Capture the cell that displays the provided text and extract its [X, Y] central coordinate. 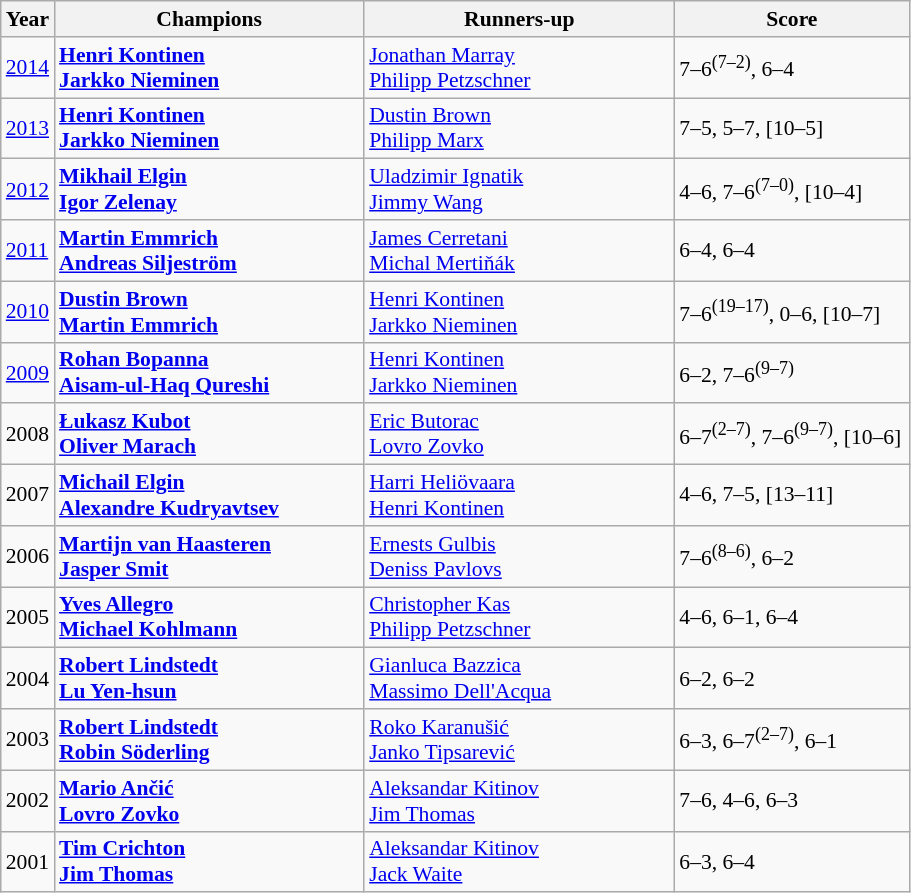
2009 [28, 372]
Yves Allegro Michael Kohlmann [209, 618]
Aleksandar Kitinov Jack Waite [519, 862]
Roko Karanušić Janko Tipsarević [519, 740]
Jonathan Marray Philipp Petzschner [519, 68]
6–2, 7–6(9–7) [792, 372]
Dustin Brown Philipp Marx [519, 128]
6–4, 6–4 [792, 250]
Year [28, 19]
Christopher Kas Philipp Petzschner [519, 618]
2001 [28, 862]
Score [792, 19]
4–6, 7–5, [13–11] [792, 496]
6–2, 6–2 [792, 678]
6–7(2–7), 7–6(9–7), [10–6] [792, 434]
6–3, 6–4 [792, 862]
Mario Ančić Lovro Zovko [209, 800]
Dustin Brown Martin Emmrich [209, 312]
2008 [28, 434]
Martin Emmrich Andreas Siljeström [209, 250]
2006 [28, 556]
2002 [28, 800]
2007 [28, 496]
7–6, 4–6, 6–3 [792, 800]
7–5, 5–7, [10–5] [792, 128]
7–6(19–17), 0–6, [10–7] [792, 312]
Mikhail Elgin Igor Zelenay [209, 190]
Ernests Gulbis Deniss Pavlovs [519, 556]
Harri Heliövaara Henri Kontinen [519, 496]
4–6, 7–6(7–0), [10–4] [792, 190]
2013 [28, 128]
Michail Elgin Alexandre Kudryavtsev [209, 496]
Runners-up [519, 19]
Rohan Bopanna Aisam-ul-Haq Qureshi [209, 372]
Eric Butorac Lovro Zovko [519, 434]
7–6(7–2), 6–4 [792, 68]
2011 [28, 250]
2004 [28, 678]
2005 [28, 618]
Robert Lindstedt Lu Yen-hsun [209, 678]
2010 [28, 312]
Łukasz Kubot Oliver Marach [209, 434]
6–3, 6–7(2–7), 6–1 [792, 740]
Uladzimir Ignatik Jimmy Wang [519, 190]
Gianluca Bazzica Massimo Dell'Acqua [519, 678]
Aleksandar Kitinov Jim Thomas [519, 800]
2003 [28, 740]
4–6, 6–1, 6–4 [792, 618]
2014 [28, 68]
Champions [209, 19]
7–6(8–6), 6–2 [792, 556]
2012 [28, 190]
Martijn van Haasteren Jasper Smit [209, 556]
James Cerretani Michal Mertiňák [519, 250]
Tim Crichton Jim Thomas [209, 862]
Robert Lindstedt Robin Söderling [209, 740]
